Find where the given text appears and provide that cell's center as (x, y) coordinate. 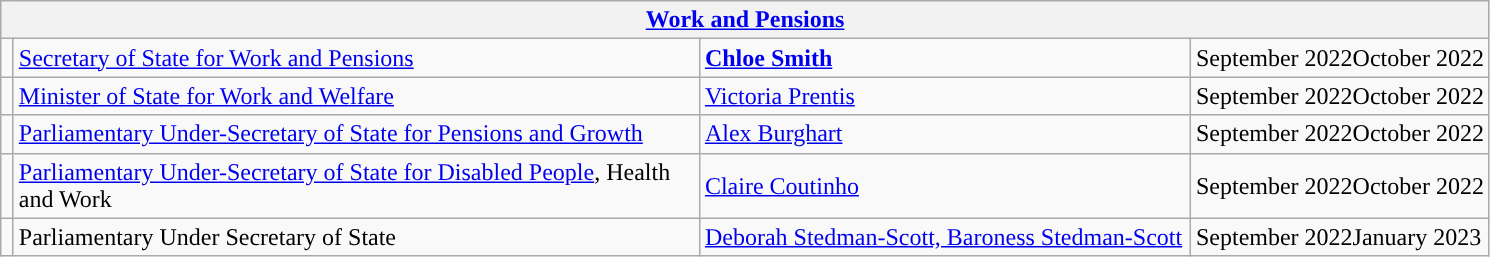
Parliamentary Under-Secretary of State for Disabled People, Health and Work (356, 186)
Alex Burghart (944, 134)
Secretary of State for Work and Pensions (356, 58)
Minister of State for Work and Welfare (356, 96)
Claire Coutinho (944, 186)
Victoria Prentis (944, 96)
Parliamentary Under Secretary of State (356, 237)
Chloe Smith (944, 58)
Parliamentary Under-Secretary of State for Pensions and Growth (356, 134)
Work and Pensions (746, 20)
Deborah Stedman-Scott, Baroness Stedman-Scott (944, 237)
September 2022January 2023 (1340, 237)
